Return the (X, Y) coordinate for the center point of the cell that contains the specified text.  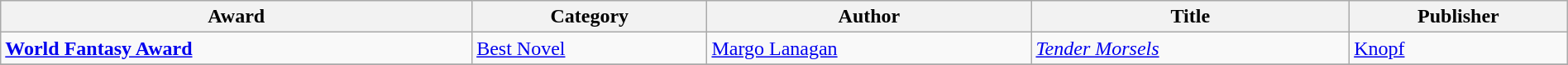
Category (590, 17)
Best Novel (590, 48)
Margo Lanagan (869, 48)
Title (1191, 17)
World Fantasy Award (237, 48)
Tender Morsels (1191, 48)
Author (869, 17)
Award (237, 17)
Publisher (1459, 17)
Knopf (1459, 48)
